Extract the [X, Y] coordinate from the center of the cell holding the provided text.  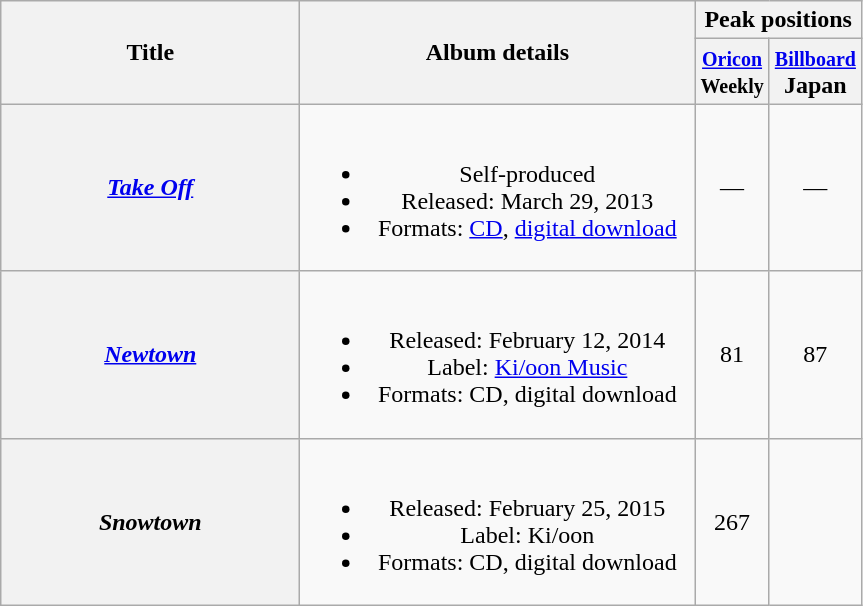
OriconWeekly [732, 72]
Snowtown [150, 522]
Title [150, 52]
Newtown [150, 354]
BillboardJapan [815, 72]
Peak positions [778, 20]
Released: February 25, 2015Label: Ki/oonFormats: CD, digital download [498, 522]
81 [732, 354]
Album details [498, 52]
87 [815, 354]
267 [732, 522]
Released: February 12, 2014Label: Ki/oon MusicFormats: CD, digital download [498, 354]
Take Off [150, 188]
Self-producedReleased: March 29, 2013Formats: CD, digital download [498, 188]
